Search for the cell housing the specified text and yield its [X, Y] center coordinate. 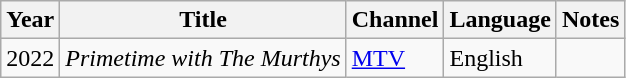
Year [30, 20]
Title [203, 20]
Primetime with The Murthys [203, 58]
MTV [395, 58]
English [500, 58]
2022 [30, 58]
Language [500, 20]
Notes [590, 20]
Channel [395, 20]
